For the text-containing cell, return its midpoint in [x, y] coordinate format. 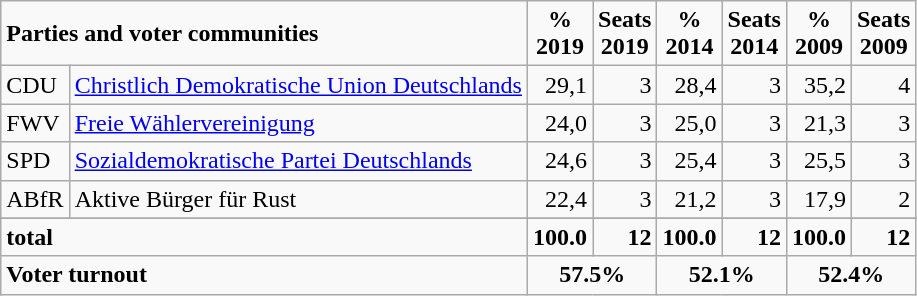
22,4 [560, 199]
25,4 [690, 161]
25,0 [690, 123]
25,5 [818, 161]
Freie Wählervereinigung [298, 123]
CDU [35, 85]
Seats2009 [883, 34]
52.1% [722, 275]
2 [883, 199]
total [264, 237]
29,1 [560, 85]
35,2 [818, 85]
Seats2014 [754, 34]
Aktive Bürger für Rust [298, 199]
Seats2019 [625, 34]
17,9 [818, 199]
%2014 [690, 34]
Voter turnout [264, 275]
52.4% [850, 275]
4 [883, 85]
24,6 [560, 161]
21,3 [818, 123]
Sozialdemokratische Partei Deutschlands [298, 161]
28,4 [690, 85]
SPD [35, 161]
FWV [35, 123]
21,2 [690, 199]
ABfR [35, 199]
Christlich Demokratische Union Deutschlands [298, 85]
%2019 [560, 34]
24,0 [560, 123]
%2009 [818, 34]
57.5% [592, 275]
Parties and voter communities [264, 34]
